Locate the cell with the specified text and output its [x, y] center coordinate. 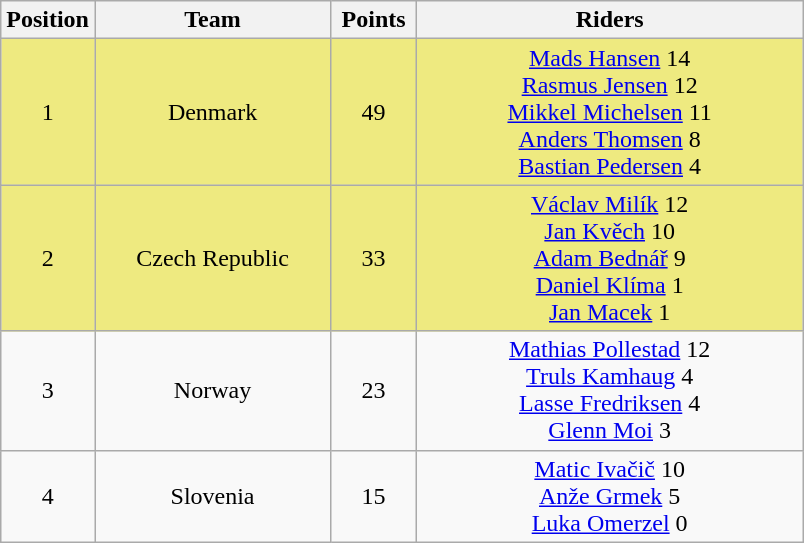
Matic Ivačič 10Anže Grmek 5Luka Omerzel 0 [610, 496]
3 [48, 390]
4 [48, 496]
Norway [212, 390]
Václav Milík 12Jan Kvěch 10Adam Bednář 9Daniel Klíma 1Jan Macek 1 [610, 258]
15 [374, 496]
49 [374, 112]
Points [374, 20]
Position [48, 20]
Mathias Pollestad 12Truls Kamhaug 4Lasse Fredriksen 4Glenn Moi 3 [610, 390]
Team [212, 20]
1 [48, 112]
Czech Republic [212, 258]
Slovenia [212, 496]
Mads Hansen 14Rasmus Jensen 12Mikkel Michelsen 11Anders Thomsen 8Bastian Pedersen 4 [610, 112]
Riders [610, 20]
23 [374, 390]
2 [48, 258]
Denmark [212, 112]
33 [374, 258]
